Locate the cell with the specified text and output its (x, y) center coordinate. 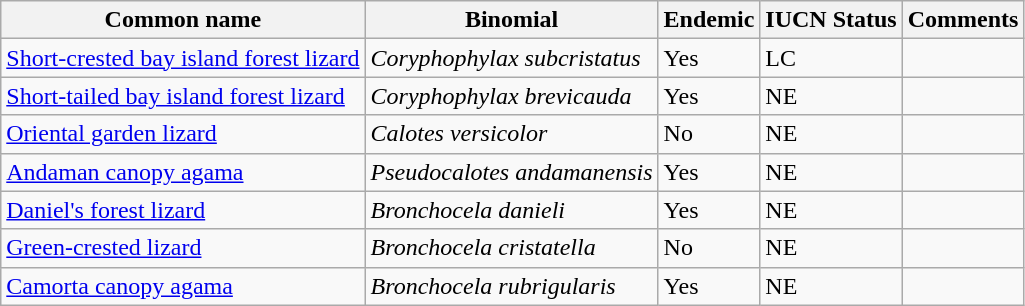
Camorta canopy agama (183, 286)
Green-crested lizard (183, 248)
Calotes versicolor (512, 134)
Binomial (512, 20)
Bronchocela cristatella (512, 248)
Pseudocalotes andamanensis (512, 172)
Andaman canopy agama (183, 172)
LC (831, 58)
Comments (963, 20)
Endemic (709, 20)
Short-crested bay island forest lizard (183, 58)
Bronchocela danieli (512, 210)
Coryphophylax subcristatus (512, 58)
Bronchocela rubrigularis (512, 286)
Coryphophylax brevicauda (512, 96)
IUCN Status (831, 20)
Common name (183, 20)
Short-tailed bay island forest lizard (183, 96)
Oriental garden lizard (183, 134)
Daniel's forest lizard (183, 210)
